Scan for the cell matching the given text and deliver its (X, Y) coordinate at center. 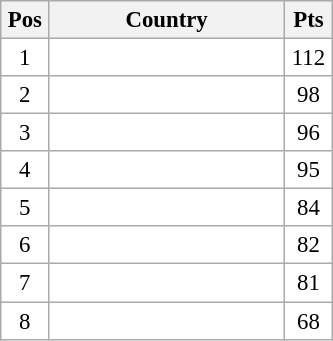
2 (25, 95)
82 (308, 245)
Country (167, 20)
1 (25, 58)
5 (25, 208)
Pos (25, 20)
6 (25, 245)
84 (308, 208)
95 (308, 170)
68 (308, 321)
Pts (308, 20)
7 (25, 283)
3 (25, 133)
112 (308, 58)
98 (308, 95)
4 (25, 170)
8 (25, 321)
81 (308, 283)
96 (308, 133)
